Provide the (x, y) coordinate of the cell's center where the given text is located.  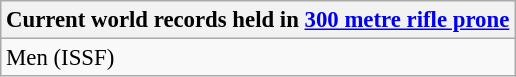
Men (ISSF) (258, 58)
Current world records held in 300 metre rifle prone (258, 20)
